Output the (X, Y) coordinate of the center of the cell containing the given text.  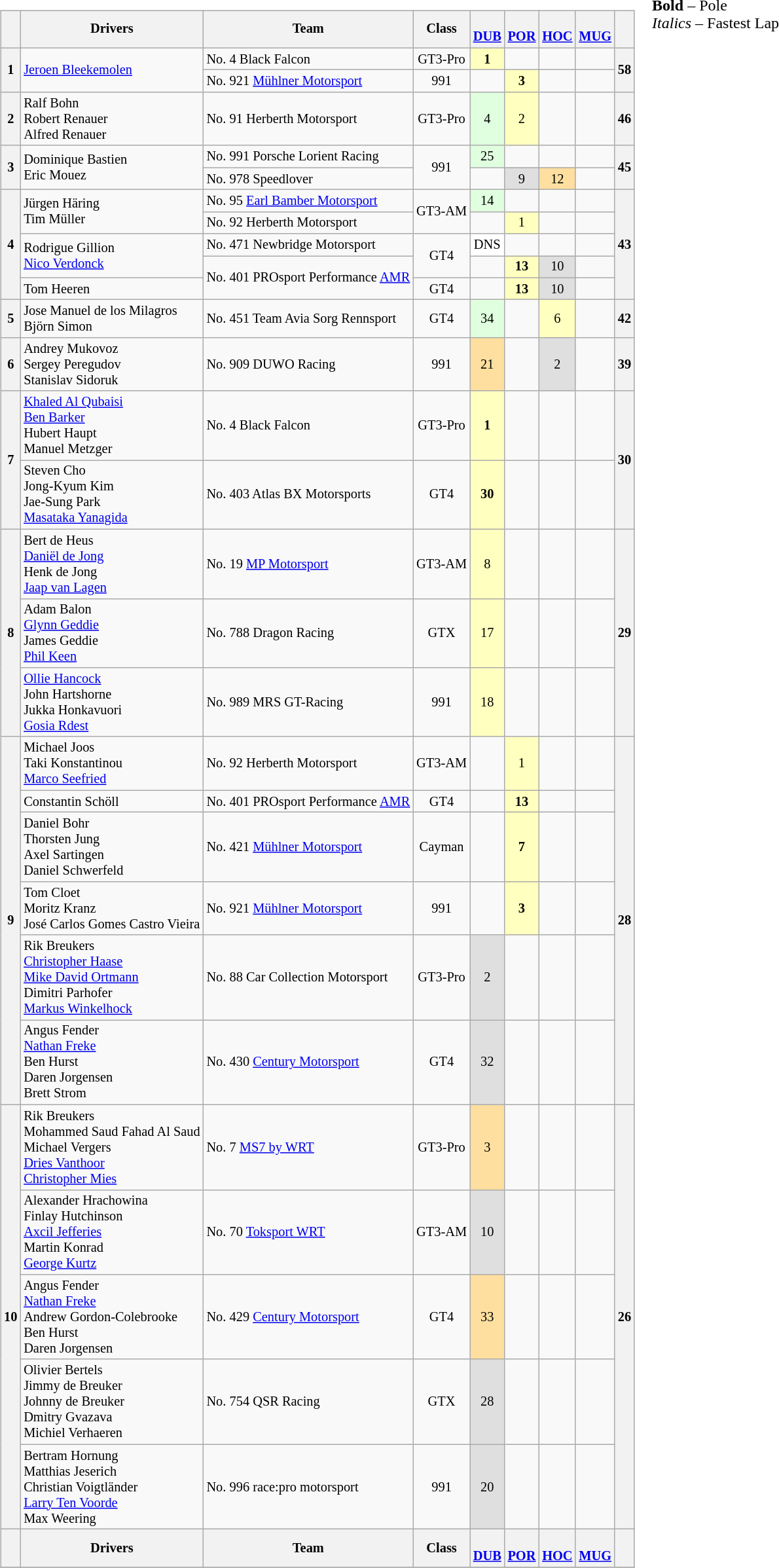
Andrey Mukovoz Sergey Peregudov Stanislav Sidoruk (111, 365)
Angus Fender Nathan Freke Andrew Gordon-Colebrooke Ben Hurst Daren Jorgensen (111, 1317)
No. 429 Century Motorsport (309, 1317)
Olivier Bertels Jimmy de Breuker Johnny de Breuker Dmitry Gvazava Michiel Verhaeren (111, 1402)
25 (487, 156)
No. 754 QSR Racing (309, 1402)
Michael Joos Taki Konstantinou Marco Seefried (111, 763)
58 (625, 69)
Rik Breukers Mohammed Saud Fahad Al Saud Michael Vergers Dries Vanthoor Christopher Mies (111, 1147)
Adam Balon Glynn Geddie James Geddie Phil Keen (111, 633)
No. 430 Century Motorsport (309, 1063)
Bert de Heus Daniël de Jong Henk de Jong Jaap van Lagen (111, 564)
29 (625, 632)
Steven Cho Jong-Kyum Kim Jae-Sung Park Masataka Yanagida (111, 495)
Dominique Bastien Eric Mouez (111, 168)
No. 403 Atlas BX Motorsports (309, 495)
39 (625, 365)
Rik Breukers Christopher Haase Mike David Ortmann Dimitri Parhofer Markus Winkelhock (111, 977)
No. 978 Speedlover (309, 179)
No. 70 Toksport WRT (309, 1232)
No. 91 Herberth Motorsport (309, 119)
Jürgen Häring Tim Müller (111, 212)
No. 95 Earl Bamber Motorsport (309, 201)
Jeroen Bleekemolen (111, 69)
Constantin Schöll (111, 801)
32 (487, 1063)
No. 451 Team Avia Sorg Rennsport (309, 319)
Daniel Bohr Thorsten Jung Axel Sartingen Daniel Schwerfeld (111, 847)
Rodrigue Gillion Nico Verdonck (111, 255)
20 (487, 1487)
12 (557, 179)
33 (487, 1317)
No. 7 MS7 by WRT (309, 1147)
No. 471 Newbridge Motorsport (309, 245)
46 (625, 119)
No. 19 MP Motorsport (309, 564)
No. 421 Mühlner Motorsport (309, 847)
Ollie Hancock John Hartshorne Jukka Honkavuori Gosia Rdest (111, 702)
Angus Fender Nathan Freke Ben Hurst Daren Jorgensen Brett Strom (111, 1063)
43 (625, 245)
No. 88 Car Collection Motorsport (309, 977)
5 (10, 319)
21 (487, 365)
14 (487, 201)
Cayman (441, 847)
Khaled Al Qubaisi Ben Barker Hubert Haupt Manuel Metzger (111, 426)
26 (625, 1317)
No. 991 Porsche Lorient Racing (309, 156)
No. 909 DUWO Racing (309, 365)
42 (625, 319)
DNS (487, 245)
No. 788 Dragon Racing (309, 633)
17 (487, 633)
No. 996 race:pro motorsport (309, 1487)
Tom Heeren (111, 289)
No. 989 MRS GT-Racing (309, 702)
34 (487, 319)
Alexander Hrachowina Finlay Hutchinson Axcil Jefferies Martin Konrad George Kurtz (111, 1232)
18 (487, 702)
Bertram Hornung Matthias Jeserich Christian Voigtländer Larry Ten Voorde Max Weering (111, 1487)
Jose Manuel de los Milagros Björn Simon (111, 319)
Ralf Bohn Robert Renauer Alfred Renauer (111, 119)
45 (625, 168)
Tom Cloet Moritz Kranz José Carlos Gomes Castro Vieira (111, 908)
